Search for the cell housing the specified text and yield its [x, y] center coordinate. 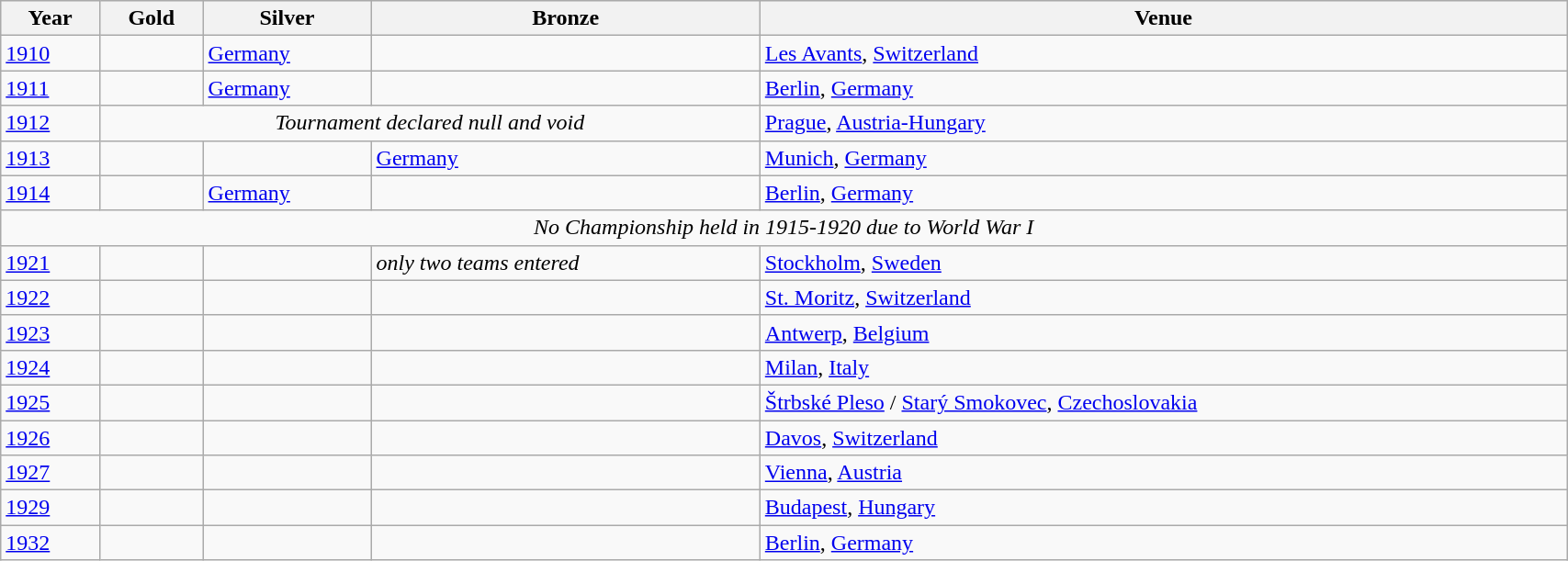
No Championship held in 1915-1920 due to World War I [784, 228]
1922 [51, 297]
1926 [51, 438]
1914 [51, 193]
1912 [51, 123]
1924 [51, 367]
Milan, Italy [1163, 367]
1923 [51, 332]
1921 [51, 263]
Štrbské Pleso / Starý Smokovec, Czechoslovakia [1163, 402]
1913 [51, 158]
only two teams entered [566, 263]
Silver [287, 18]
Munich, Germany [1163, 158]
Les Avants, Switzerland [1163, 53]
1911 [51, 88]
Bronze [566, 18]
Year [51, 18]
Prague, Austria-Hungary [1163, 123]
Davos, Switzerland [1163, 438]
St. Moritz, Switzerland [1163, 297]
Tournament declared null and void [430, 123]
1932 [51, 543]
Stockholm, Sweden [1163, 263]
Gold [151, 18]
Antwerp, Belgium [1163, 332]
Budapest, Hungary [1163, 508]
1910 [51, 53]
1929 [51, 508]
1927 [51, 473]
1925 [51, 402]
Vienna, Austria [1163, 473]
Venue [1163, 18]
